Provide the (X, Y) coordinate of the cell's center where the given text is located.  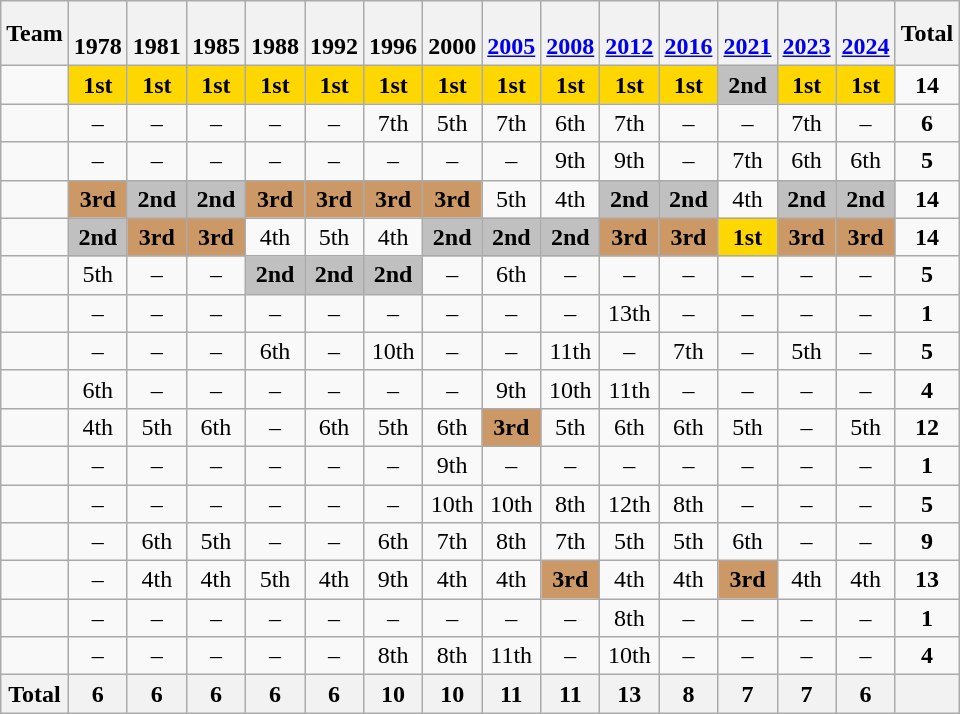
1978 (98, 34)
2016 (688, 34)
Team (35, 34)
1992 (334, 34)
2008 (570, 34)
1985 (216, 34)
2000 (452, 34)
2005 (512, 34)
1981 (156, 34)
2012 (630, 34)
1988 (274, 34)
12 (927, 427)
8 (688, 694)
13th (630, 313)
2024 (866, 34)
12th (630, 503)
2021 (748, 34)
9 (927, 542)
2023 (806, 34)
1996 (394, 34)
